Output the (X, Y) coordinate of the center of the cell containing the given text.  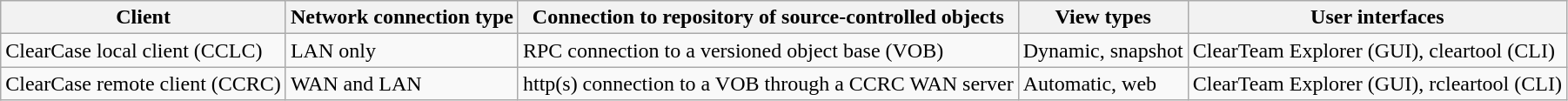
http(s) connection to a VOB through a CCRC WAN server (767, 84)
View types (1103, 17)
Connection to repository of source-controlled objects (767, 17)
User interfaces (1377, 17)
RPC connection to a versioned object base (VOB) (767, 50)
WAN and LAN (402, 84)
Dynamic, snapshot (1103, 50)
LAN only (402, 50)
ClearTeam Explorer (GUI), cleartool (CLI) (1377, 50)
ClearCase local client (CCLC) (144, 50)
ClearTeam Explorer (GUI), rcleartool (CLI) (1377, 84)
ClearCase remote client (CCRC) (144, 84)
Network connection type (402, 17)
Automatic, web (1103, 84)
Client (144, 17)
